Provide the (x, y) coordinate of the cell's center where the given text is located.  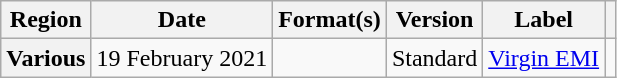
Format(s) (330, 20)
Region (46, 20)
Various (46, 58)
Standard (434, 58)
Date (182, 20)
Version (434, 20)
Label (544, 20)
Virgin EMI (544, 58)
19 February 2021 (182, 58)
